Return [x, y] of the center of cell containing provided text 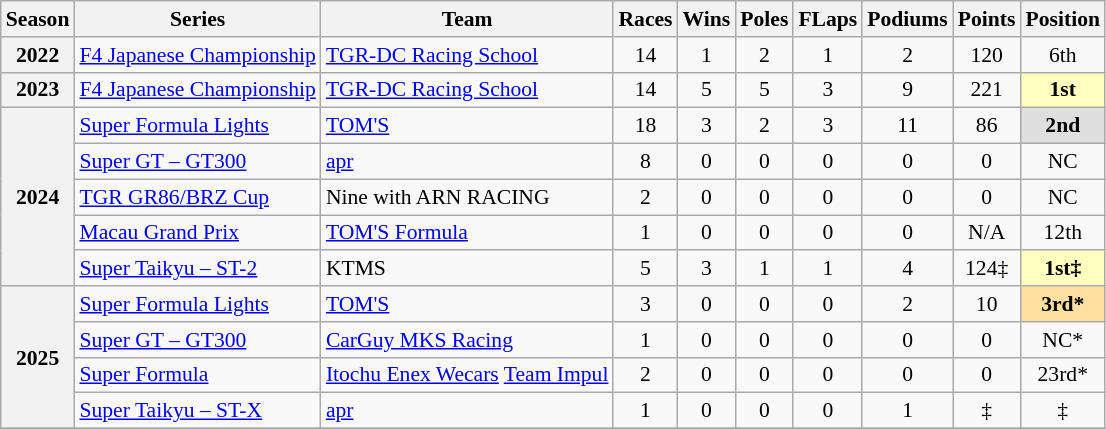
221 [987, 90]
Super Taikyu – ST-2 [197, 269]
Poles [764, 19]
23rd* [1063, 375]
9 [908, 90]
86 [987, 126]
Season [38, 19]
3rd* [1063, 304]
Macau Grand Prix [197, 233]
1st [1063, 90]
2023 [38, 90]
Itochu Enex Wecars Team Impul [468, 375]
FLaps [828, 19]
CarGuy MKS Racing [468, 340]
Super Formula [197, 375]
Points [987, 19]
1st‡ [1063, 269]
Position [1063, 19]
Podiums [908, 19]
10 [987, 304]
Nine with ARN RACING [468, 197]
Races [645, 19]
2024 [38, 197]
KTMS [468, 269]
4 [908, 269]
Team [468, 19]
8 [645, 162]
18 [645, 126]
Wins [707, 19]
TGR GR86/BRZ Cup [197, 197]
2025 [38, 357]
124‡ [987, 269]
Series [197, 19]
Super Taikyu – ST-X [197, 411]
N/A [987, 233]
6th [1063, 55]
2022 [38, 55]
2nd [1063, 126]
12th [1063, 233]
NC* [1063, 340]
11 [908, 126]
TOM'S Formula [468, 233]
120 [987, 55]
